Locate the cell with the specified text and output its (x, y) center coordinate. 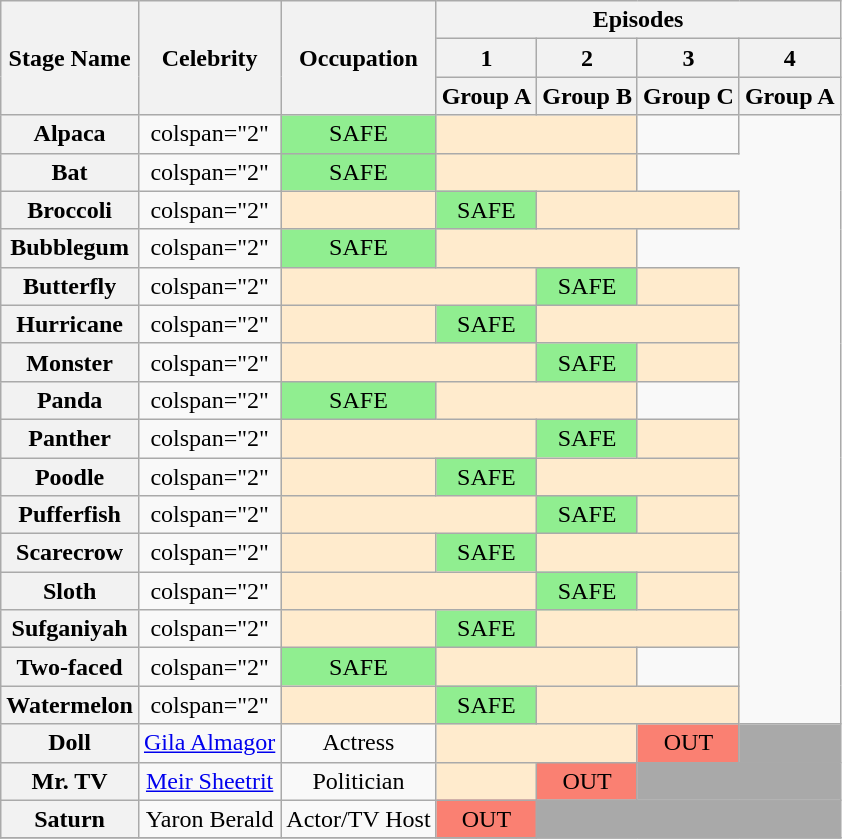
Broccoli (70, 210)
Alpaca (70, 134)
Sufganiyah (70, 629)
Bubblegum (70, 248)
Group C (688, 96)
Doll (70, 743)
Gila Almagor (209, 743)
Panda (70, 400)
Sloth (70, 591)
Mr. TV (70, 781)
4 (790, 58)
Occupation (358, 58)
3 (688, 58)
Hurricane (70, 324)
Watermelon (70, 705)
Bat (70, 172)
Actress (358, 743)
Monster (70, 362)
Scarecrow (70, 553)
Stage Name (70, 58)
Butterfly (70, 286)
Group B (588, 96)
Pufferfish (70, 515)
Actor/TV Host (358, 819)
Meir Sheetrit (209, 781)
Yaron Berald (209, 819)
Saturn (70, 819)
Celebrity (209, 58)
1 (486, 58)
Episodes (638, 20)
Two-faced (70, 667)
Panther (70, 438)
Politician (358, 781)
Poodle (70, 477)
2 (588, 58)
